Return the (X, Y) coordinate for the center point of the cell that contains the specified text.  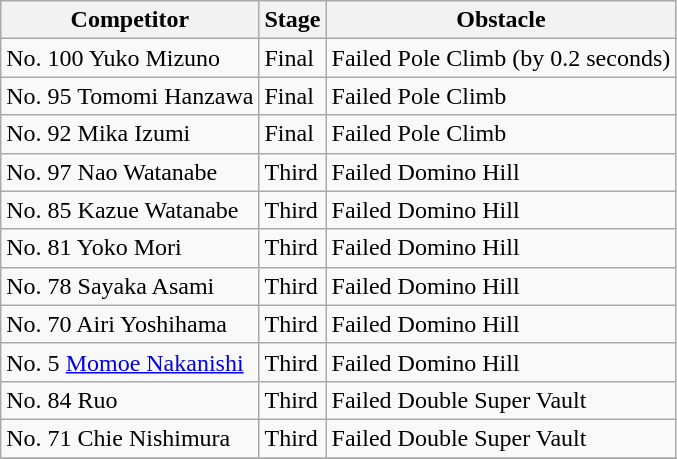
No. 97 Nao Watanabe (130, 172)
Failed Pole Climb (by 0.2 seconds) (501, 58)
No. 78 Sayaka Asami (130, 286)
No. 81 Yoko Mori (130, 248)
No. 100 Yuko Mizuno (130, 58)
Stage (292, 20)
No. 95 Tomomi Hanzawa (130, 96)
No. 84 Ruo (130, 400)
No. 92 Mika Izumi (130, 134)
No. 70 Airi Yoshihama (130, 324)
No. 85 Kazue Watanabe (130, 210)
No. 5 Momoe Nakanishi (130, 362)
Obstacle (501, 20)
No. 71 Chie Nishimura (130, 438)
Competitor (130, 20)
